Detect which cell encompasses the target text, then output its (x, y) center coordinate. 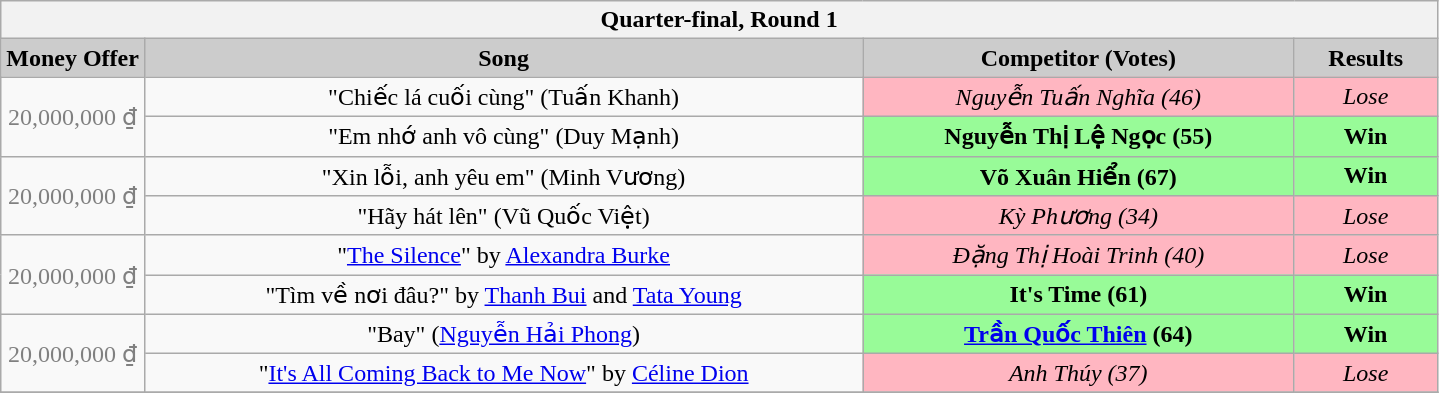
Song (503, 58)
"Xin lỗi, anh yêu em" (Minh Vương) (503, 176)
Nguyễn Tuấn Nghĩa (46) (1078, 97)
Quarter-final, Round 1 (720, 20)
"The Silence" by Alexandra Burke (503, 255)
"It's All Coming Back to Me Now" by Céline Dion (503, 373)
Competitor (Votes) (1078, 58)
Trần Quốc Thiên (64) (1078, 334)
Nguyễn Thị Lệ Ngọc (55) (1078, 136)
Kỳ Phương (34) (1078, 216)
"Hãy hát lên" (Vũ Quốc Việt) (503, 216)
It's Time (61) (1078, 295)
"Bay" (Nguyễn Hải Phong) (503, 334)
Đặng Thị Hoài Trinh (40) (1078, 255)
Anh Thúy (37) (1078, 373)
"Chiếc lá cuối cùng" (Tuấn Khanh) (503, 97)
Results (1366, 58)
"Tìm về nơi đâu?" by Thanh Bui and Tata Young (503, 295)
"Em nhớ anh vô cùng" (Duy Mạnh) (503, 136)
Money Offer (73, 58)
Võ Xuân Hiển (67) (1078, 176)
